From the cell containing the given text, extract its center point as [x, y] coordinate. 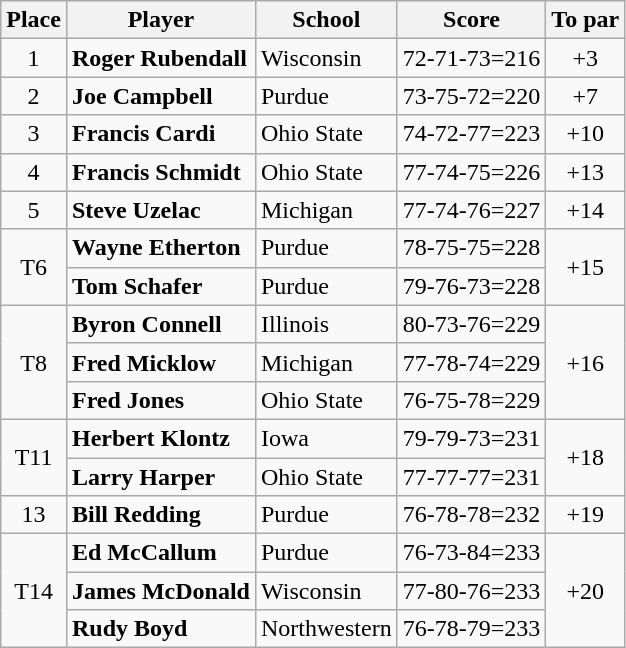
+14 [586, 210]
76-73-84=233 [472, 553]
+19 [586, 515]
+13 [586, 172]
Roger Rubendall [160, 58]
Bill Redding [160, 515]
79-76-73=228 [472, 286]
77-80-76=233 [472, 591]
76-75-78=229 [472, 400]
+10 [586, 134]
73-75-72=220 [472, 96]
Steve Uzelac [160, 210]
Byron Connell [160, 324]
76-78-78=232 [472, 515]
T11 [34, 457]
James McDonald [160, 591]
+7 [586, 96]
To par [586, 20]
Herbert Klontz [160, 438]
74-72-77=223 [472, 134]
1 [34, 58]
Fred Jones [160, 400]
5 [34, 210]
Francis Schmidt [160, 172]
Rudy Boyd [160, 629]
78-75-75=228 [472, 248]
2 [34, 96]
76-78-79=233 [472, 629]
+16 [586, 362]
72-71-73=216 [472, 58]
77-74-76=227 [472, 210]
Francis Cardi [160, 134]
+3 [586, 58]
T6 [34, 267]
Northwestern [326, 629]
+20 [586, 591]
T8 [34, 362]
4 [34, 172]
3 [34, 134]
77-78-74=229 [472, 362]
T14 [34, 591]
Tom Schafer [160, 286]
Joe Campbell [160, 96]
77-74-75=226 [472, 172]
School [326, 20]
+18 [586, 457]
Larry Harper [160, 477]
Illinois [326, 324]
+15 [586, 267]
Player [160, 20]
80-73-76=229 [472, 324]
Wayne Etherton [160, 248]
Place [34, 20]
Fred Micklow [160, 362]
79-79-73=231 [472, 438]
Score [472, 20]
Ed McCallum [160, 553]
Iowa [326, 438]
77-77-77=231 [472, 477]
13 [34, 515]
